Extract the [X, Y] coordinate from the center of the cell holding the provided text.  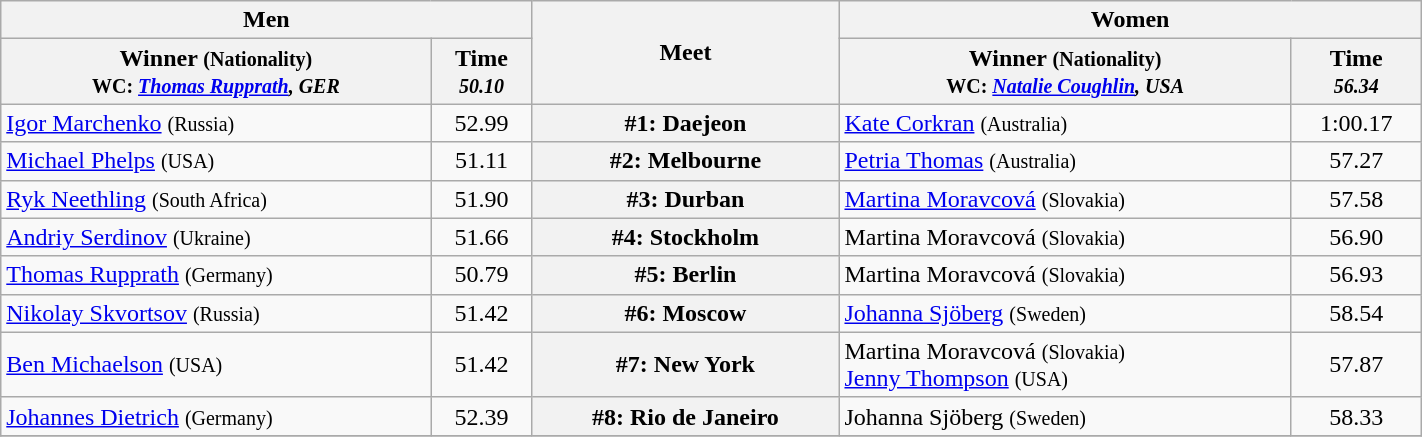
Johannes Dietrich (Germany) [216, 416]
56.93 [1356, 275]
57.87 [1356, 364]
57.27 [1356, 161]
52.39 [482, 416]
Igor Marchenko (Russia) [216, 123]
Winner (Nationality)WC: Natalie Coughlin, USA [1065, 72]
Petria Thomas (Australia) [1065, 161]
58.33 [1356, 416]
#2: Melbourne [686, 161]
58.54 [1356, 313]
Time56.34 [1356, 72]
#4: Stockholm [686, 237]
51.90 [482, 199]
51.11 [482, 161]
Ryk Neethling (South Africa) [216, 199]
Andriy Serdinov (Ukraine) [216, 237]
Kate Corkran (Australia) [1065, 123]
51.66 [482, 237]
Ben Michaelson (USA) [216, 364]
56.90 [1356, 237]
Nikolay Skvortsov (Russia) [216, 313]
Michael Phelps (USA) [216, 161]
57.58 [1356, 199]
#3: Durban [686, 199]
50.79 [482, 275]
1:00.17 [1356, 123]
52.99 [482, 123]
Men [266, 20]
#5: Berlin [686, 275]
#6: Moscow [686, 313]
Winner (Nationality) WC: Thomas Rupprath, GER [216, 72]
Martina Moravcová (Slovakia) Jenny Thompson (USA) [1065, 364]
#8: Rio de Janeiro [686, 416]
Women [1130, 20]
Time 50.10 [482, 72]
#7: New York [686, 364]
#1: Daejeon [686, 123]
Thomas Rupprath (Germany) [216, 275]
Meet [686, 52]
